Determine the (x, y) coordinate at the center of the cell enclosing the given text.  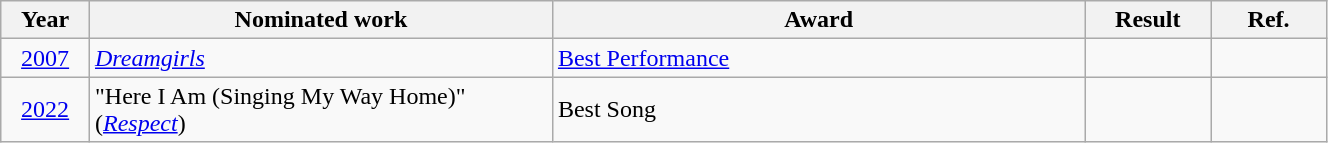
"Here I Am (Singing My Way Home)" (Respect) (320, 110)
Dreamgirls (320, 58)
Best Performance (818, 58)
Award (818, 20)
2007 (46, 58)
Best Song (818, 110)
2022 (46, 110)
Ref. (1269, 20)
Result (1148, 20)
Year (46, 20)
Nominated work (320, 20)
